Detect which cell encompasses the target text, then output its [x, y] center coordinate. 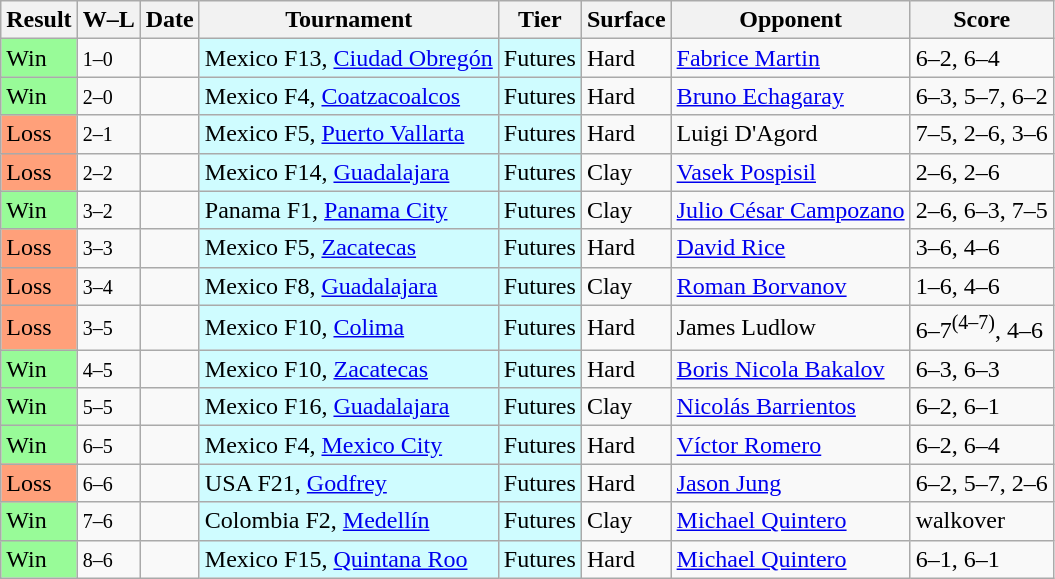
Mexico F4, Mexico City [348, 445]
Result [39, 20]
3–6, 4–6 [982, 248]
6–3, 6–3 [982, 369]
2–0 [108, 96]
Date [170, 20]
Mexico F8, Guadalajara [348, 286]
Tier [540, 20]
David Rice [790, 248]
1–0 [108, 58]
W–L [108, 20]
3–4 [108, 286]
Boris Nicola Bakalov [790, 369]
Mexico F14, Guadalajara [348, 172]
Bruno Echagaray [790, 96]
James Ludlow [790, 328]
3–5 [108, 328]
Fabrice Martin [790, 58]
6–7(4–7), 4–6 [982, 328]
6–3, 5–7, 6–2 [982, 96]
6–1, 6–1 [982, 559]
Vasek Pospisil [790, 172]
2–6, 6–3, 7–5 [982, 210]
4–5 [108, 369]
Nicolás Barrientos [790, 407]
walkover [982, 521]
Roman Borvanov [790, 286]
Mexico F13, Ciudad Obregón [348, 58]
USA F21, Godfrey [348, 483]
2–6, 2–6 [982, 172]
Mexico F16, Guadalajara [348, 407]
3–2 [108, 210]
Jason Jung [790, 483]
Julio César Campozano [790, 210]
Mexico F4, Coatzacoalcos [348, 96]
Mexico F10, Zacatecas [348, 369]
Víctor Romero [790, 445]
2–1 [108, 134]
1–6, 4–6 [982, 286]
7–5, 2–6, 3–6 [982, 134]
Mexico F5, Zacatecas [348, 248]
Mexico F15, Quintana Roo [348, 559]
5–5 [108, 407]
Surface [626, 20]
6–5 [108, 445]
Colombia F2, Medellín [348, 521]
Tournament [348, 20]
6–2, 6–1 [982, 407]
6–2, 5–7, 2–6 [982, 483]
2–2 [108, 172]
Luigi D'Agord [790, 134]
Mexico F10, Colima [348, 328]
3–3 [108, 248]
Opponent [790, 20]
Score [982, 20]
Panama F1, Panama City [348, 210]
Mexico F5, Puerto Vallarta [348, 134]
6–6 [108, 483]
7–6 [108, 521]
8–6 [108, 559]
